Identify which cell holds the provided text, then report its [X, Y] central coordinate. 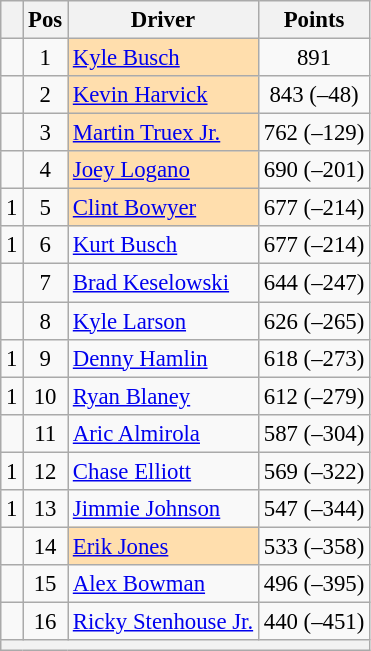
14 [46, 546]
Aric Almirola [164, 433]
9 [46, 358]
618 (–273) [314, 358]
644 (–247) [314, 283]
Brad Keselowski [164, 283]
Ricky Stenhouse Jr. [164, 621]
5 [46, 208]
Points [314, 20]
891 [314, 58]
Clint Bowyer [164, 208]
16 [46, 621]
Kyle Larson [164, 321]
587 (–304) [314, 433]
626 (–265) [314, 321]
690 (–201) [314, 170]
Jimmie Johnson [164, 509]
Pos [46, 20]
Kurt Busch [164, 245]
496 (–395) [314, 584]
Martin Truex Jr. [164, 133]
547 (–344) [314, 509]
13 [46, 509]
843 (–48) [314, 95]
12 [46, 471]
3 [46, 133]
569 (–322) [314, 471]
8 [46, 321]
612 (–279) [314, 396]
Kyle Busch [164, 58]
6 [46, 245]
Erik Jones [164, 546]
Chase Elliott [164, 471]
7 [46, 283]
2 [46, 95]
Joey Logano [164, 170]
Driver [164, 20]
15 [46, 584]
440 (–451) [314, 621]
4 [46, 170]
Kevin Harvick [164, 95]
533 (–358) [314, 546]
Ryan Blaney [164, 396]
Alex Bowman [164, 584]
11 [46, 433]
Denny Hamlin [164, 358]
762 (–129) [314, 133]
10 [46, 396]
